Capture the cell that displays the provided text and extract its [x, y] central coordinate. 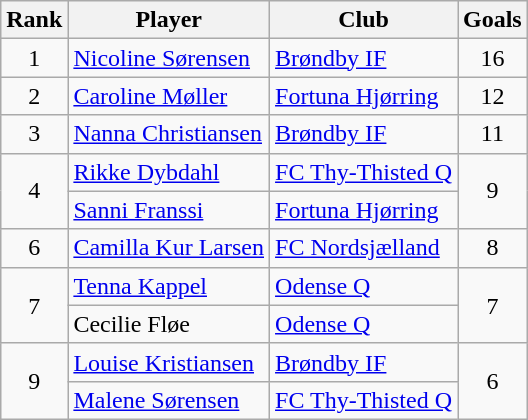
FC Nordsjælland [364, 248]
3 [34, 134]
Cecilie Fløe [169, 324]
1 [34, 58]
8 [493, 248]
4 [34, 191]
Player [169, 20]
Rank [34, 20]
Malene Sørensen [169, 400]
Sanni Franssi [169, 210]
Tenna Kappel [169, 286]
Goals [493, 20]
12 [493, 96]
2 [34, 96]
Nanna Christiansen [169, 134]
Camilla Kur Larsen [169, 248]
16 [493, 58]
Caroline Møller [169, 96]
Louise Kristiansen [169, 362]
Club [364, 20]
Nicoline Sørensen [169, 58]
Rikke Dybdahl [169, 172]
11 [493, 134]
